Capture the cell that displays the provided text and extract its (x, y) central coordinate. 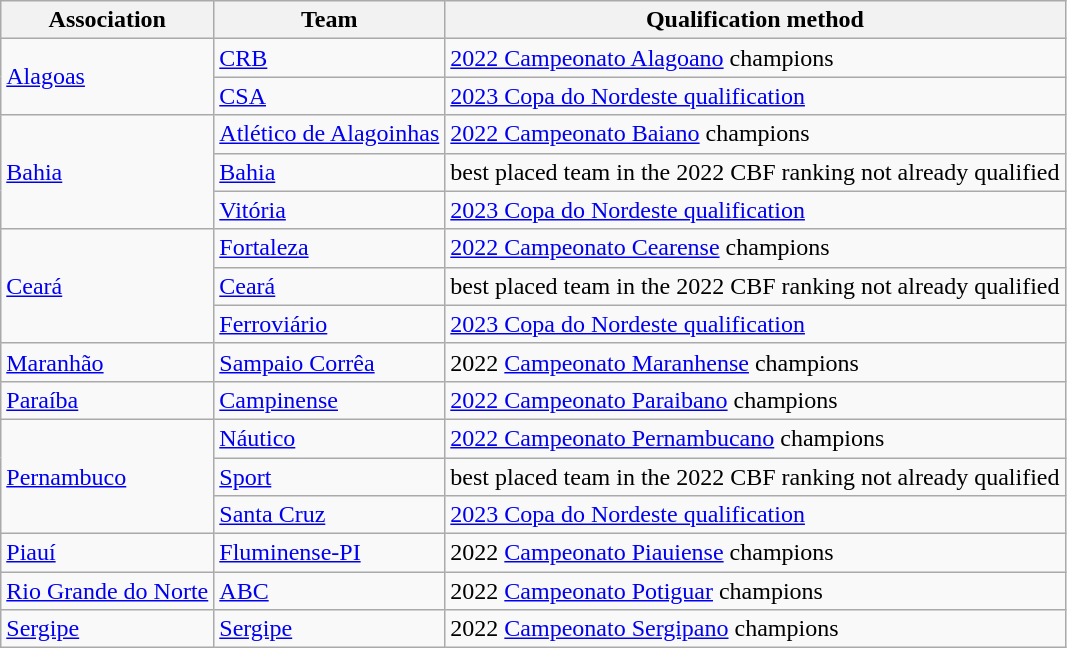
ABC (330, 591)
2022 Campeonato Cearense champions (755, 248)
Sport (330, 477)
Campinense (330, 400)
2022 Campeonato Piauiense champions (755, 553)
2022 Campeonato Paraibano champions (755, 400)
2022 Campeonato Baiano champions (755, 134)
2022 Campeonato Sergipano champions (755, 629)
2022 Campeonato Potiguar champions (755, 591)
2022 Campeonato Maranhense champions (755, 362)
Association (108, 20)
Alagoas (108, 77)
Pernambuco (108, 476)
Ferroviário (330, 324)
Maranhão (108, 362)
Team (330, 20)
Atlético de Alagoinhas (330, 134)
2022 Campeonato Alagoano champions (755, 58)
Fluminense-PI (330, 553)
CSA (330, 96)
Náutico (330, 438)
CRB (330, 58)
Qualification method (755, 20)
Piauí (108, 553)
Rio Grande do Norte (108, 591)
Fortaleza (330, 248)
2022 Campeonato Pernambucano champions (755, 438)
Vitória (330, 210)
Sampaio Corrêa (330, 362)
Santa Cruz (330, 515)
Paraíba (108, 400)
